Extract the (X, Y) coordinate from the center of the cell holding the provided text.  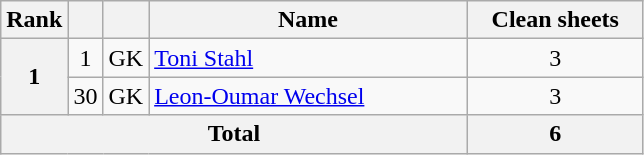
Toni Stahl (308, 58)
Rank (34, 20)
Clean sheets (555, 20)
Leon-Oumar Wechsel (308, 96)
6 (555, 134)
Name (308, 20)
Total (234, 134)
30 (86, 96)
